Search for the cell housing the specified text and yield its [X, Y] center coordinate. 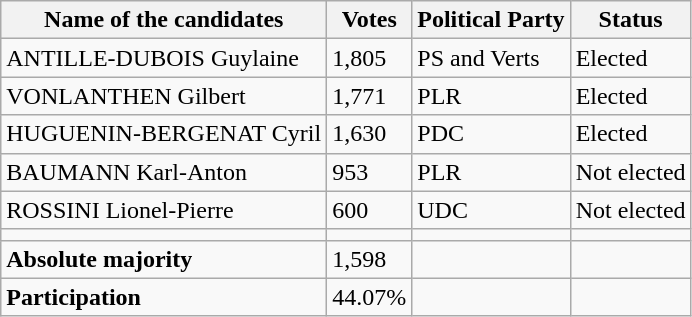
ANTILLE-DUBOIS Guylaine [164, 58]
VONLANTHEN Gilbert [164, 96]
Votes [370, 20]
1,805 [370, 58]
1,630 [370, 134]
Status [630, 20]
UDC [491, 210]
Name of the candidates [164, 20]
Participation [164, 297]
Political Party [491, 20]
HUGUENIN-BERGENAT Cyril [164, 134]
PS and Verts [491, 58]
600 [370, 210]
ROSSINI Lionel-Pierre [164, 210]
44.07% [370, 297]
BAUMANN Karl-Anton [164, 172]
1,771 [370, 96]
Absolute majority [164, 259]
PDC [491, 134]
1,598 [370, 259]
953 [370, 172]
